Provide the [X, Y] coordinate of the cell's center where the given text is located.  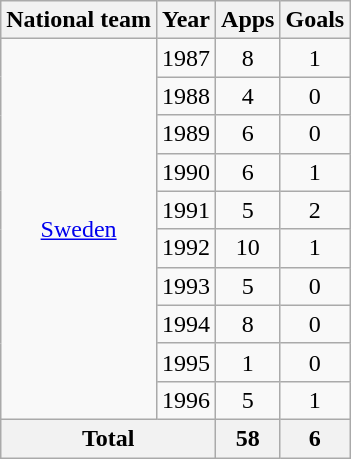
Apps [248, 20]
1994 [186, 324]
1995 [186, 362]
1993 [186, 286]
1992 [186, 248]
Sweden [79, 230]
National team [79, 20]
1990 [186, 172]
1991 [186, 210]
1996 [186, 400]
2 [315, 210]
1988 [186, 96]
10 [248, 248]
1989 [186, 134]
Year [186, 20]
1987 [186, 58]
4 [248, 96]
Total [108, 438]
Goals [315, 20]
58 [248, 438]
